Scan for the cell matching the given text and deliver its [x, y] coordinate at center. 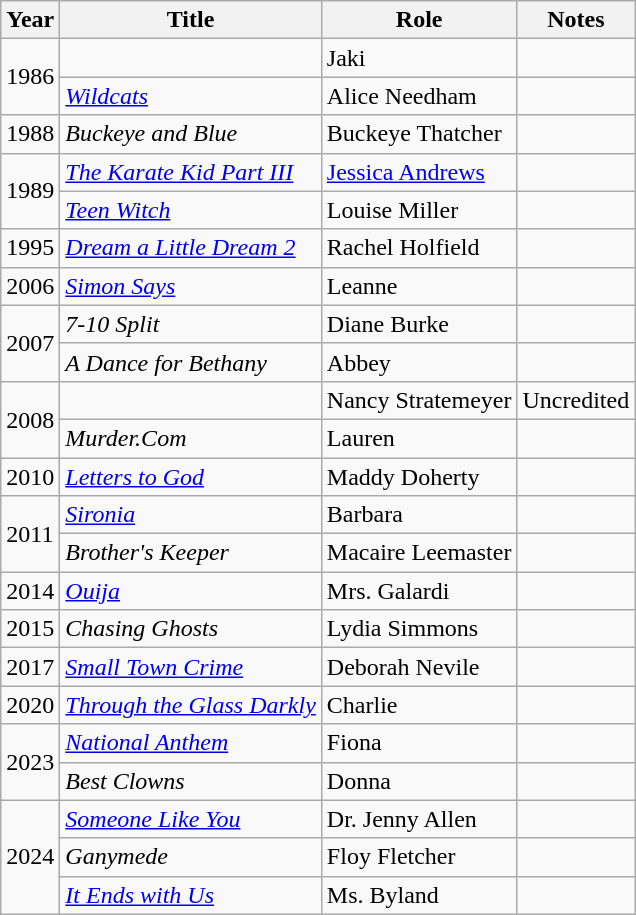
2017 [30, 667]
Someone Like You [191, 819]
Deborah Nevile [419, 667]
Dream a Little Dream 2 [191, 248]
Charlie [419, 705]
Teen Witch [191, 210]
2024 [30, 857]
2015 [30, 629]
1995 [30, 248]
Donna [419, 781]
2014 [30, 591]
Year [30, 20]
Lauren [419, 438]
Rachel Holfield [419, 248]
1986 [30, 77]
It Ends with Us [191, 895]
2007 [30, 343]
Alice Needham [419, 96]
2008 [30, 419]
The Karate Kid Part III [191, 172]
Title [191, 20]
1989 [30, 191]
2010 [30, 477]
Jaki [419, 58]
2006 [30, 286]
Ganymede [191, 857]
2011 [30, 534]
Notes [576, 20]
Simon Says [191, 286]
1988 [30, 134]
Dr. Jenny Allen [419, 819]
Floy Fletcher [419, 857]
Lydia Simmons [419, 629]
Abbey [419, 362]
Ms. Byland [419, 895]
2020 [30, 705]
Leanne [419, 286]
Buckeye Thatcher [419, 134]
Nancy Stratemeyer [419, 400]
A Dance for Bethany [191, 362]
Small Town Crime [191, 667]
Chasing Ghosts [191, 629]
Sironia [191, 515]
Louise Miller [419, 210]
Best Clowns [191, 781]
Diane Burke [419, 324]
Brother's Keeper [191, 553]
Macaire Leemaster [419, 553]
Wildcats [191, 96]
Through the Glass Darkly [191, 705]
2023 [30, 762]
Ouija [191, 591]
Role [419, 20]
Buckeye and Blue [191, 134]
Letters to God [191, 477]
Uncredited [576, 400]
Murder.Com [191, 438]
7-10 Split [191, 324]
Barbara [419, 515]
National Anthem [191, 743]
Maddy Doherty [419, 477]
Mrs. Galardi [419, 591]
Fiona [419, 743]
Jessica Andrews [419, 172]
